Output the [X, Y] coordinate of the center of the cell containing the given text.  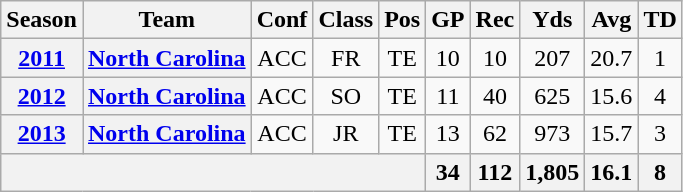
2013 [42, 134]
Rec [495, 20]
40 [495, 96]
Class [346, 20]
Season [42, 20]
Conf [282, 20]
TD [660, 20]
8 [660, 172]
973 [552, 134]
4 [660, 96]
625 [552, 96]
SO [346, 96]
1 [660, 58]
15.7 [612, 134]
3 [660, 134]
FR [346, 58]
62 [495, 134]
16.1 [612, 172]
Team [166, 20]
207 [552, 58]
Pos [402, 20]
Yds [552, 20]
GP [448, 20]
1,805 [552, 172]
20.7 [612, 58]
34 [448, 172]
13 [448, 134]
15.6 [612, 96]
Avg [612, 20]
2011 [42, 58]
2012 [42, 96]
11 [448, 96]
112 [495, 172]
JR [346, 134]
